From the cell containing the given text, extract its center point as (X, Y) coordinate. 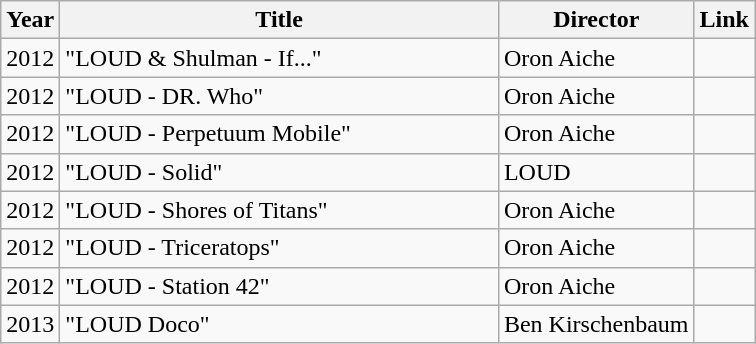
Ben Kirschenbaum (596, 324)
"LOUD - DR. Who" (280, 96)
"LOUD & Shulman - If..." (280, 58)
"LOUD Doco" (280, 324)
"LOUD - Station 42" (280, 286)
Link (724, 20)
"LOUD - Triceratops" (280, 248)
Year (30, 20)
LOUD (596, 172)
Director (596, 20)
"LOUD - Perpetuum Mobile" (280, 134)
"LOUD - Solid" (280, 172)
Title (280, 20)
"LOUD - Shores of Titans" (280, 210)
2013 (30, 324)
